Search for the cell housing the specified text and yield its [X, Y] center coordinate. 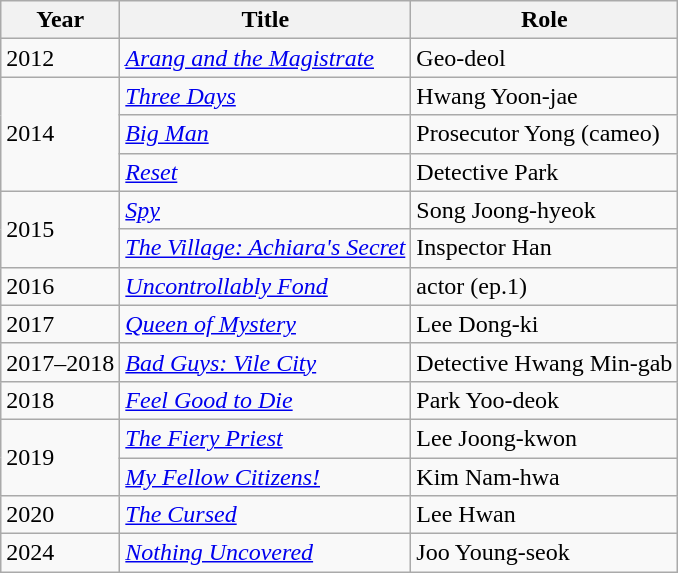
Detective Park [544, 172]
2014 [60, 134]
Joo Young-seok [544, 553]
2012 [60, 58]
2015 [60, 229]
Park Yoo-deok [544, 400]
Three Days [266, 96]
Bad Guys: Vile City [266, 362]
My Fellow Citizens! [266, 477]
2019 [60, 457]
Nothing Uncovered [266, 553]
2017 [60, 324]
2024 [60, 553]
Lee Hwan [544, 515]
Role [544, 20]
2017–2018 [60, 362]
Detective Hwang Min-gab [544, 362]
2020 [60, 515]
Lee Dong-ki [544, 324]
The Cursed [266, 515]
Inspector Han [544, 248]
Lee Joong-kwon [544, 438]
Feel Good to Die [266, 400]
Reset [266, 172]
Song Joong-hyeok [544, 210]
Geo-deol [544, 58]
2016 [60, 286]
Kim Nam-hwa [544, 477]
The Fiery Priest [266, 438]
Uncontrollably Fond [266, 286]
The Village: Achiara's Secret [266, 248]
Title [266, 20]
Arang and the Magistrate [266, 58]
2018 [60, 400]
Big Man [266, 134]
Hwang Yoon-jae [544, 96]
Prosecutor Yong (cameo) [544, 134]
Queen of Mystery [266, 324]
actor (ep.1) [544, 286]
Year [60, 20]
Spy [266, 210]
